Search for the cell housing the specified text and yield its (x, y) center coordinate. 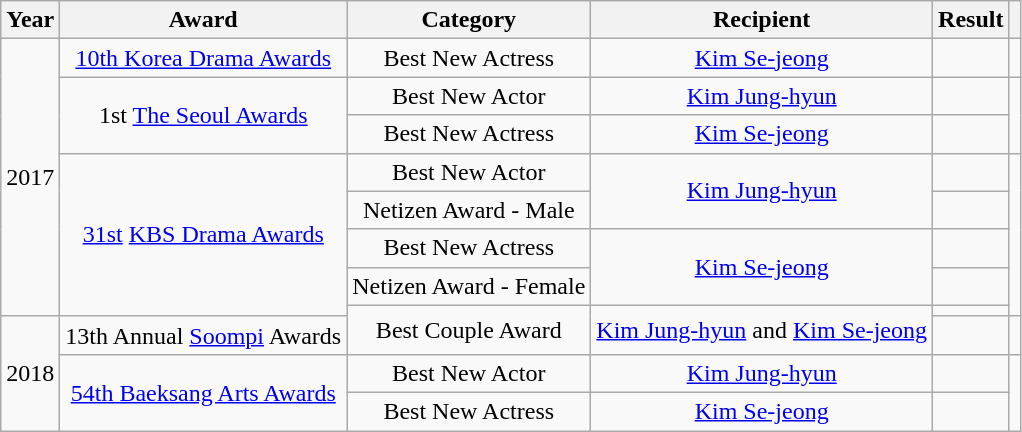
Year (30, 20)
13th Annual Soompi Awards (204, 335)
1st The Seoul Awards (204, 115)
Recipient (762, 20)
2017 (30, 178)
Best Couple Award (469, 330)
Result (971, 20)
31st KBS Drama Awards (204, 234)
10th Korea Drama Awards (204, 58)
Award (204, 20)
Kim Jung-hyun and Kim Se-jeong (762, 330)
Netizen Award - Female (469, 286)
54th Baeksang Arts Awards (204, 392)
2018 (30, 373)
Category (469, 20)
Netizen Award - Male (469, 210)
